Capture the cell that displays the provided text and extract its [x, y] central coordinate. 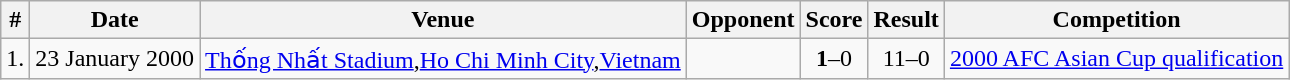
2000 AFC Asian Cup qualification [1116, 59]
Score [834, 20]
Date [115, 20]
1–0 [834, 59]
11–0 [906, 59]
# [16, 20]
Venue [444, 20]
Result [906, 20]
1. [16, 59]
Competition [1116, 20]
Opponent [743, 20]
23 January 2000 [115, 59]
Thống Nhất Stadium,Ho Chi Minh City,Vietnam [444, 59]
